Scan for the cell matching the given text and deliver its [X, Y] coordinate at center. 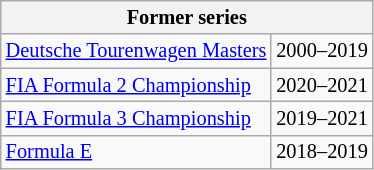
FIA Formula 3 Championship [136, 118]
2018–2019 [322, 152]
2000–2019 [322, 51]
Former series [187, 17]
Formula E [136, 152]
Deutsche Tourenwagen Masters [136, 51]
2020–2021 [322, 85]
FIA Formula 2 Championship [136, 85]
2019–2021 [322, 118]
